Output the [X, Y] coordinate of the center of the cell containing the given text.  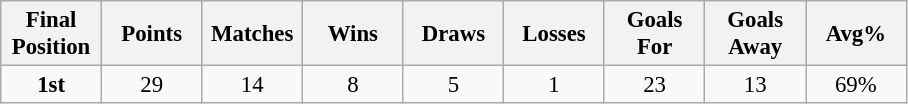
13 [756, 85]
Draws [454, 34]
Matches [252, 34]
69% [856, 85]
Wins [354, 34]
Losses [554, 34]
Goals For [654, 34]
Goals Away [756, 34]
14 [252, 85]
29 [152, 85]
23 [654, 85]
1 [554, 85]
8 [354, 85]
Avg% [856, 34]
Final Position [52, 34]
Points [152, 34]
1st [52, 85]
5 [454, 85]
